Determine the [x, y] coordinate at the center of the cell enclosing the given text.  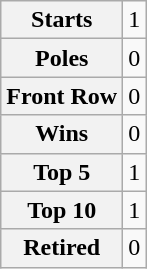
Wins [62, 134]
Top 5 [62, 172]
Front Row [62, 96]
Starts [62, 20]
Poles [62, 58]
Retired [62, 248]
Top 10 [62, 210]
